For the text-containing cell, return its midpoint in (X, Y) coordinate format. 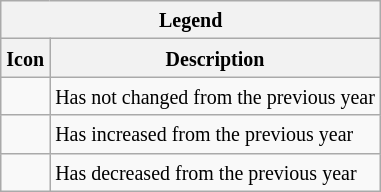
Icon (26, 58)
Legend (191, 20)
Has decreased from the previous year (216, 172)
Description (216, 58)
Has not changed from the previous year (216, 96)
Has increased from the previous year (216, 134)
